Provide the (X, Y) coordinate of the cell's center where the given text is located.  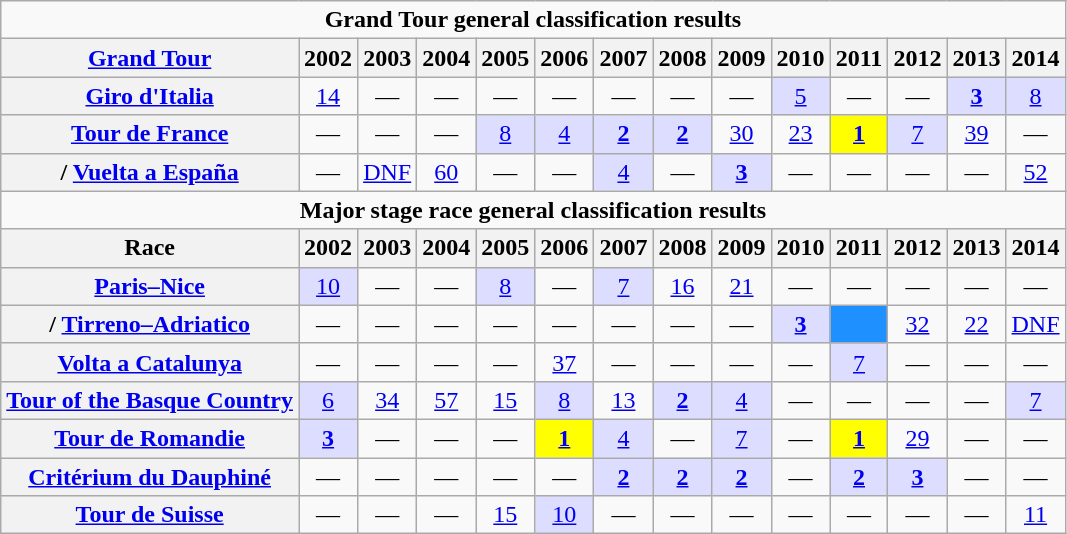
16 (682, 286)
37 (564, 362)
6 (328, 400)
Tour de Romandie (150, 438)
29 (918, 438)
Critérium du Dauphiné (150, 477)
5 (800, 96)
11 (1036, 515)
52 (1036, 172)
39 (976, 134)
23 (800, 134)
30 (742, 134)
60 (446, 172)
21 (742, 286)
13 (624, 400)
Race (150, 248)
14 (328, 96)
34 (388, 400)
/ Vuelta a España (150, 172)
Grand Tour (150, 58)
Grand Tour general classification results (533, 20)
Giro d'Italia (150, 96)
57 (446, 400)
Paris–Nice (150, 286)
Tour of the Basque Country (150, 400)
22 (976, 324)
Volta a Catalunya (150, 362)
/ Tirreno–Adriatico (150, 324)
Tour de France (150, 134)
Major stage race general classification results (533, 210)
Tour de Suisse (150, 515)
32 (918, 324)
